Search for the cell housing the specified text and yield its [x, y] center coordinate. 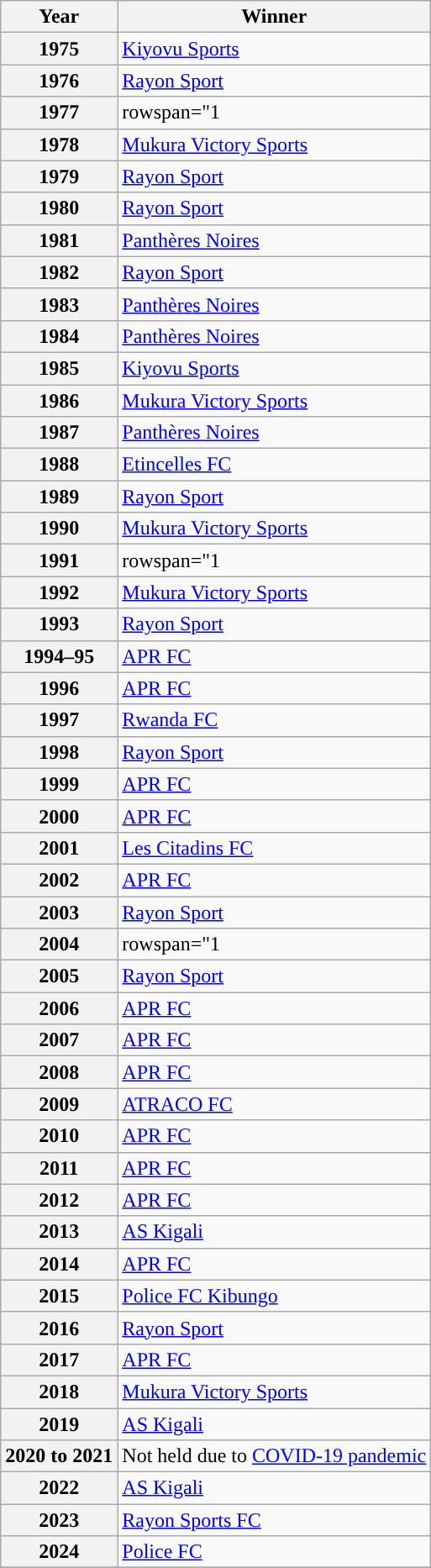
2006 [59, 1008]
2009 [59, 1104]
1983 [59, 304]
1989 [59, 497]
Rwanda FC [274, 720]
2005 [59, 976]
1978 [59, 145]
1994–95 [59, 656]
2008 [59, 1072]
Not held due to COVID-19 pandemic [274, 1456]
1997 [59, 720]
2020 to 2021 [59, 1456]
2023 [59, 1520]
1980 [59, 208]
1977 [59, 113]
2000 [59, 816]
1975 [59, 49]
1992 [59, 592]
2010 [59, 1136]
2016 [59, 1328]
1999 [59, 784]
1984 [59, 336]
2024 [59, 1552]
ATRACO FC [274, 1104]
1981 [59, 240]
2011 [59, 1168]
2002 [59, 880]
1990 [59, 529]
2017 [59, 1360]
2013 [59, 1232]
1996 [59, 688]
Police FC [274, 1552]
2018 [59, 1392]
1993 [59, 624]
1986 [59, 401]
2003 [59, 912]
2001 [59, 848]
Police FC Kibungo [274, 1296]
Les Citadins FC [274, 848]
1979 [59, 176]
1976 [59, 81]
2015 [59, 1296]
2007 [59, 1040]
Winner [274, 17]
Year [59, 17]
Rayon Sports FC [274, 1520]
1982 [59, 272]
1985 [59, 368]
2014 [59, 1264]
2022 [59, 1488]
Etincelles FC [274, 465]
1998 [59, 752]
1988 [59, 465]
2019 [59, 1424]
1991 [59, 560]
1987 [59, 433]
2012 [59, 1200]
2004 [59, 944]
